From the cell containing the given text, extract its center point as [X, Y] coordinate. 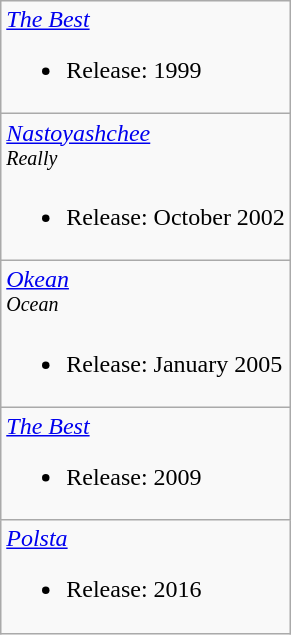
OkeanOceanRelease: January 2005 [146, 334]
The BestRelease: 1999 [146, 58]
The BestRelease: 2009 [146, 464]
PolstaRelease: 2016 [146, 576]
NastoyashcheeReallyRelease: October 2002 [146, 188]
